Output the [X, Y] coordinate of the center of the cell containing the given text.  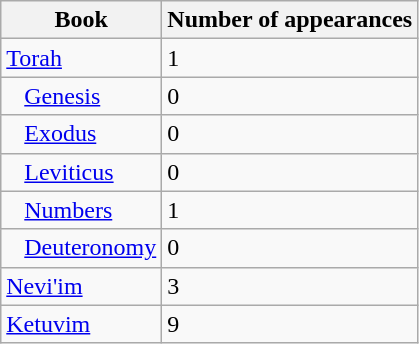
Deuteronomy [82, 248]
Number of appearances [290, 20]
Ketuvim [82, 324]
Nevi'im [82, 286]
Book [82, 20]
Genesis [82, 96]
3 [290, 286]
Torah [82, 58]
Leviticus [82, 172]
Exodus [82, 134]
Numbers [82, 210]
9 [290, 324]
